Pinpoint the cell where the given text exists, returning its [x, y] midpoint coordinate. 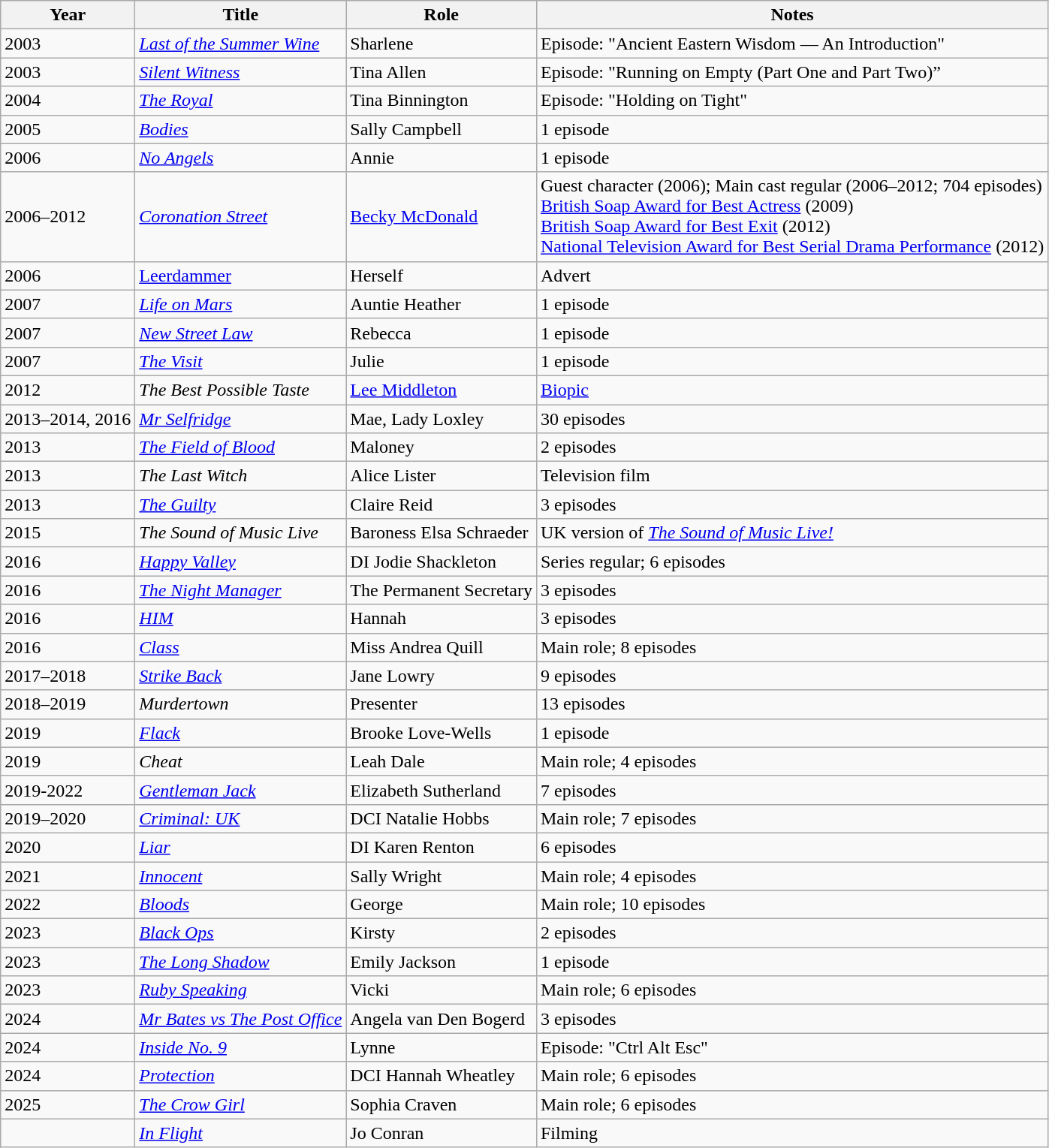
The Last Witch [240, 476]
Advert [791, 276]
The Crow Girl [240, 1104]
UK version of The Sound of Music Live! [791, 533]
6 episodes [791, 847]
Alice Lister [442, 476]
Protection [240, 1076]
Inside No. 9 [240, 1047]
Julie [442, 361]
Lynne [442, 1047]
The Best Possible Taste [240, 390]
2021 [68, 876]
Strike Back [240, 676]
The Permanent Secretary [442, 590]
Liar [240, 847]
The Night Manager [240, 590]
Television film [791, 476]
Episode: "Ctrl Alt Esc" [791, 1047]
Lee Middleton [442, 390]
2025 [68, 1104]
Criminal: UK [240, 818]
Herself [442, 276]
Role [442, 15]
DCI Hannah Wheatley [442, 1076]
The Long Shadow [240, 962]
George [442, 905]
Innocent [240, 876]
Coronation Street [240, 216]
2019-2022 [68, 790]
DCI Natalie Hobbs [442, 818]
New Street Law [240, 333]
The Royal [240, 101]
Brooke Love-Wells [442, 733]
Main role; 7 episodes [791, 818]
Jo Conran [442, 1133]
Cheat [240, 761]
Hannah [442, 619]
Class [240, 647]
Emily Jackson [442, 962]
Annie [442, 158]
Ruby Speaking [240, 990]
2020 [68, 847]
2012 [68, 390]
Jane Lowry [442, 676]
Vicki [442, 990]
Black Ops [240, 933]
Gentleman Jack [240, 790]
Leerdammer [240, 276]
Claire Reid [442, 505]
Episode: "Holding on Tight" [791, 101]
Episode: "Running on Empty (Part One and Part Two)” [791, 72]
HIM [240, 619]
Mr Selfridge [240, 418]
Murdertown [240, 704]
Maloney [442, 447]
Rebecca [442, 333]
DI Jodie Shackleton [442, 562]
The Visit [240, 361]
Sophia Craven [442, 1104]
Leah Dale [442, 761]
The Field of Blood [240, 447]
Silent Witness [240, 72]
Elizabeth Sutherland [442, 790]
Tina Allen [442, 72]
Happy Valley [240, 562]
9 episodes [791, 676]
Mr Bates vs The Post Office [240, 1019]
Main role; 8 episodes [791, 647]
Kirsty [442, 933]
Baroness Elsa Schraeder [442, 533]
Biopic [791, 390]
Sally Wright [442, 876]
7 episodes [791, 790]
Series regular; 6 episodes [791, 562]
2022 [68, 905]
In Flight [240, 1133]
2005 [68, 129]
2004 [68, 101]
Life on Mars [240, 304]
No Angels [240, 158]
Presenter [442, 704]
Becky McDonald [442, 216]
DI Karen Renton [442, 847]
Title [240, 15]
Auntie Heather [442, 304]
Sharlene [442, 44]
Year [68, 15]
Last of the Summer Wine [240, 44]
Miss Andrea Quill [442, 647]
Sally Campbell [442, 129]
Notes [791, 15]
Flack [240, 733]
Mae, Lady Loxley [442, 418]
Filming [791, 1133]
30 episodes [791, 418]
The Guilty [240, 505]
Tina Binnington [442, 101]
2017–2018 [68, 676]
2013–2014, 2016 [68, 418]
2015 [68, 533]
Main role; 10 episodes [791, 905]
2006–2012 [68, 216]
Bloods [240, 905]
2019–2020 [68, 818]
2018–2019 [68, 704]
The Sound of Music Live [240, 533]
13 episodes [791, 704]
Bodies [240, 129]
Angela van Den Bogerd [442, 1019]
Episode: "Ancient Eastern Wisdom — An Introduction" [791, 44]
